Extract the (x, y) coordinate from the center of the cell holding the provided text.  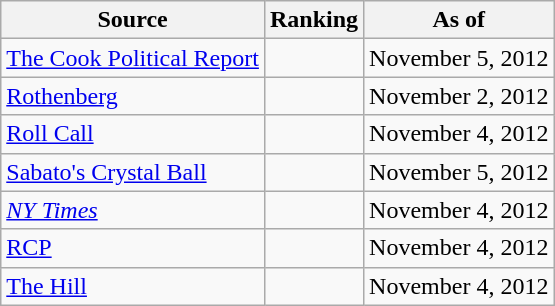
Ranking (314, 20)
Sabato's Crystal Ball (133, 172)
As of (459, 20)
November 2, 2012 (459, 96)
Rothenberg (133, 96)
NY Times (133, 210)
The Hill (133, 286)
The Cook Political Report (133, 58)
RCP (133, 248)
Roll Call (133, 134)
Source (133, 20)
